Identify which cell holds the provided text, then report its (X, Y) central coordinate. 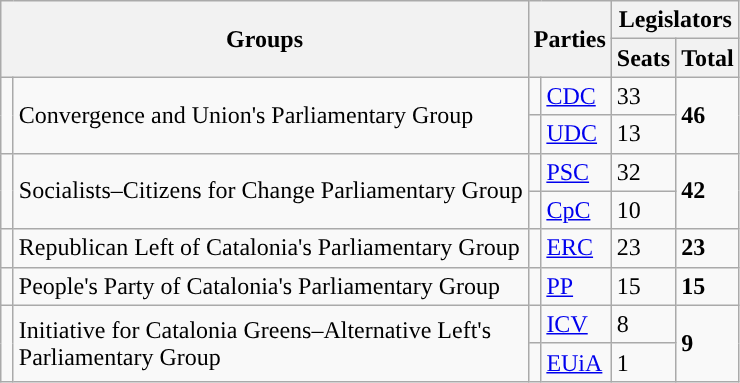
Legislators (675, 20)
Initiative for Catalonia Greens–Alternative Left'sParliamentary Group (270, 343)
42 (708, 191)
PP (576, 286)
Groups (265, 39)
46 (708, 115)
Republican Left of Catalonia's Parliamentary Group (270, 248)
1 (643, 362)
UDC (576, 134)
People's Party of Catalonia's Parliamentary Group (270, 286)
ICV (576, 324)
ERC (576, 248)
PSC (576, 172)
Seats (643, 58)
9 (708, 343)
8 (643, 324)
Socialists–Citizens for Change Parliamentary Group (270, 191)
Convergence and Union's Parliamentary Group (270, 115)
10 (643, 210)
33 (643, 96)
CpC (576, 210)
13 (643, 134)
Parties (570, 39)
EUiA (576, 362)
Total (708, 58)
CDC (576, 96)
32 (643, 172)
